Return (X, Y) of the center of cell containing provided text 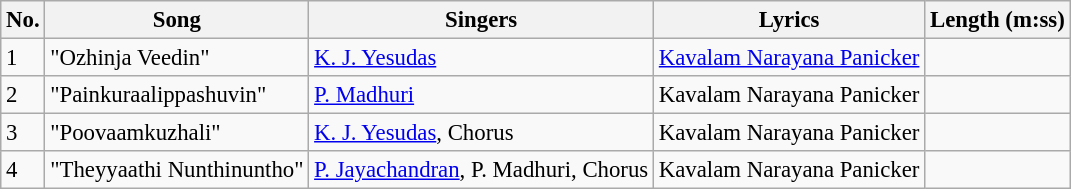
Song (177, 20)
Lyrics (790, 20)
4 (23, 170)
2 (23, 95)
3 (23, 133)
1 (23, 58)
Length (m:ss) (998, 20)
K. J. Yesudas, Chorus (482, 133)
"Theyyaathi Nunthinuntho" (177, 170)
"Painkuraalippashuvin" (177, 95)
No. (23, 20)
K. J. Yesudas (482, 58)
"Poovaamkuzhali" (177, 133)
P. Jayachandran, P. Madhuri, Chorus (482, 170)
Singers (482, 20)
"Ozhinja Veedin" (177, 58)
P. Madhuri (482, 95)
